Locate the cell with the specified text and output its (x, y) center coordinate. 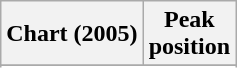
Peakposition (189, 34)
Chart (2005) (72, 34)
